Locate the cell with the specified text and output its [X, Y] center coordinate. 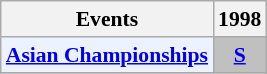
S [240, 55]
Events [107, 19]
Asian Championships [107, 55]
1998 [240, 19]
